Identify which cell holds the provided text, then report its (X, Y) central coordinate. 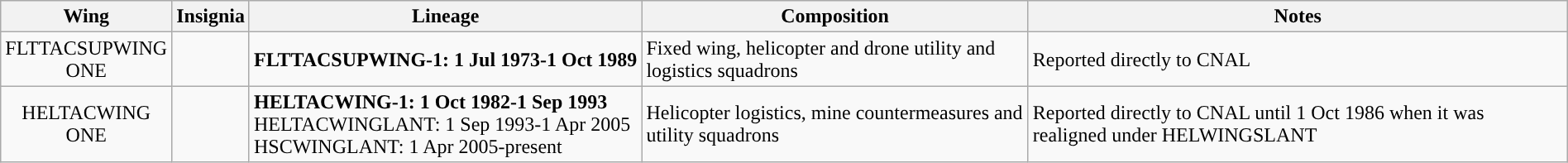
HELTACWINGONE (86, 124)
Notes (1298, 17)
HELTACWING-1: 1 Oct 1982-1 Sep 1993HELTACWINGLANT: 1 Sep 1993-1 Apr 2005HSCWINGLANT: 1 Apr 2005-present (445, 124)
FLTTACSUPWING-1: 1 Jul 1973-1 Oct 1989 (445, 60)
Helicopter logistics, mine countermeasures and utility squadrons (835, 124)
Insignia (211, 17)
Wing (86, 17)
FLTTACSUPWINGONE (86, 60)
Reported directly to CNAL (1298, 60)
Composition (835, 17)
Lineage (445, 17)
Fixed wing, helicopter and drone utility and logistics squadrons (835, 60)
Reported directly to CNAL until 1 Oct 1986 when it was realigned under HELWINGSLANT (1298, 124)
